Detect which cell encompasses the target text, then output its [x, y] center coordinate. 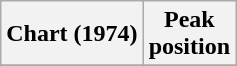
Peakposition [189, 34]
Chart (1974) [72, 34]
